Return the (x, y) coordinate for the center point of the cell that contains the specified text.  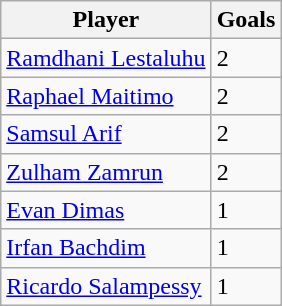
Irfan Bachdim (106, 248)
Ricardo Salampessy (106, 286)
Goals (246, 20)
Player (106, 20)
Zulham Zamrun (106, 172)
Evan Dimas (106, 210)
Ramdhani Lestaluhu (106, 58)
Raphael Maitimo (106, 96)
Samsul Arif (106, 134)
